Identify which cell holds the provided text, then report its (X, Y) central coordinate. 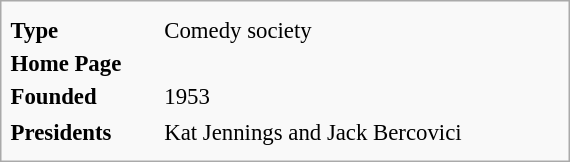
Home Page (84, 63)
Kat Jennings and Jack Bercovici (362, 132)
Founded (84, 96)
1953 (362, 96)
Presidents (84, 132)
Type (84, 30)
Comedy society (362, 30)
